Return [X, Y] of the center of cell containing provided text 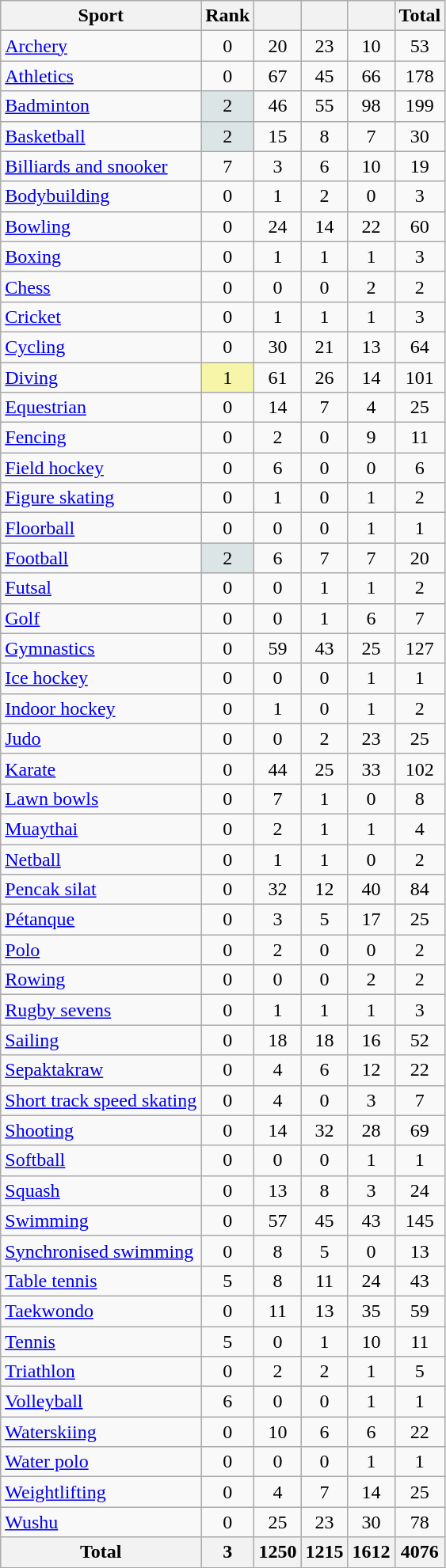
1215 [325, 1552]
44 [277, 769]
Triathlon [101, 1372]
28 [371, 1130]
17 [371, 920]
Judo [101, 738]
33 [371, 769]
Short track speed skating [101, 1100]
Sepaktakraw [101, 1070]
178 [420, 76]
9 [371, 438]
15 [277, 136]
Muaythai [101, 829]
Rugby sevens [101, 1010]
Ice hockey [101, 678]
Futsal [101, 588]
Archery [101, 46]
Netball [101, 859]
Softball [101, 1160]
98 [371, 106]
61 [277, 378]
Rowing [101, 980]
35 [371, 1311]
Chess [101, 287]
Field hockey [101, 468]
46 [277, 106]
Athletics [101, 76]
55 [325, 106]
Karate [101, 769]
Equestrian [101, 408]
199 [420, 106]
Sailing [101, 1040]
Waterskiing [101, 1432]
Figure skating [101, 498]
Indoor hockey [101, 708]
57 [277, 1221]
101 [420, 378]
66 [371, 76]
Diving [101, 378]
69 [420, 1130]
Sport [101, 16]
Cycling [101, 347]
Table tennis [101, 1281]
1612 [371, 1552]
Tennis [101, 1342]
21 [325, 347]
78 [420, 1522]
Gymnastics [101, 648]
Swimming [101, 1221]
1250 [277, 1552]
Synchronised swimming [101, 1251]
Floorball [101, 528]
Volleyball [101, 1402]
40 [371, 890]
Wushu [101, 1522]
Weightlifting [101, 1492]
Basketball [101, 136]
127 [420, 648]
Badminton [101, 106]
52 [420, 1040]
26 [325, 378]
Squash [101, 1190]
60 [420, 226]
Golf [101, 618]
Cricket [101, 317]
Bowling [101, 226]
19 [420, 166]
Football [101, 558]
Pencak silat [101, 890]
Fencing [101, 438]
16 [371, 1040]
Bodybuilding [101, 196]
Water polo [101, 1462]
64 [420, 347]
4076 [420, 1552]
Boxing [101, 256]
145 [420, 1221]
Polo [101, 950]
Lawn bowls [101, 799]
Billiards and snooker [101, 166]
53 [420, 46]
Pétanque [101, 920]
Rank [228, 16]
84 [420, 890]
67 [277, 76]
Taekwondo [101, 1311]
102 [420, 769]
Shooting [101, 1130]
